Detect which cell encompasses the target text, then output its (X, Y) center coordinate. 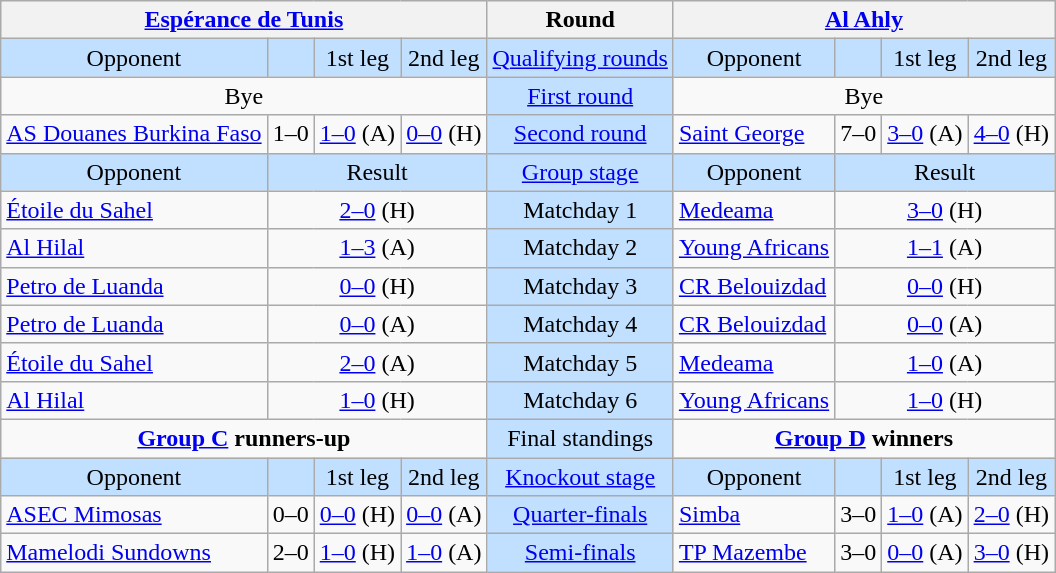
Quarter-finals (580, 515)
4–0 (H) (1011, 134)
Mamelodi Sundowns (134, 553)
0–0 (290, 515)
Semi-finals (580, 553)
Matchday 3 (580, 286)
Al Ahly (864, 20)
AS Douanes Burkina Faso (134, 134)
Matchday 4 (580, 324)
1–0 (290, 134)
1–1 (A) (945, 248)
Matchday 1 (580, 210)
2–0 (A) (377, 362)
3–0 (A) (925, 134)
Knockout stage (580, 477)
TP Mazembe (754, 553)
ASEC Mimosas (134, 515)
Group stage (580, 172)
Simba (754, 515)
Group D winners (864, 438)
Second round (580, 134)
Qualifying rounds (580, 58)
Final standings (580, 438)
Matchday 5 (580, 362)
Round (580, 20)
1–3 (A) (377, 248)
7–0 (858, 134)
Saint George (754, 134)
Matchday 6 (580, 400)
First round (580, 96)
Group C runners-up (244, 438)
Espérance de Tunis (244, 20)
2–0 (290, 553)
Matchday 2 (580, 248)
